Locate the cell with the specified text and output its [X, Y] center coordinate. 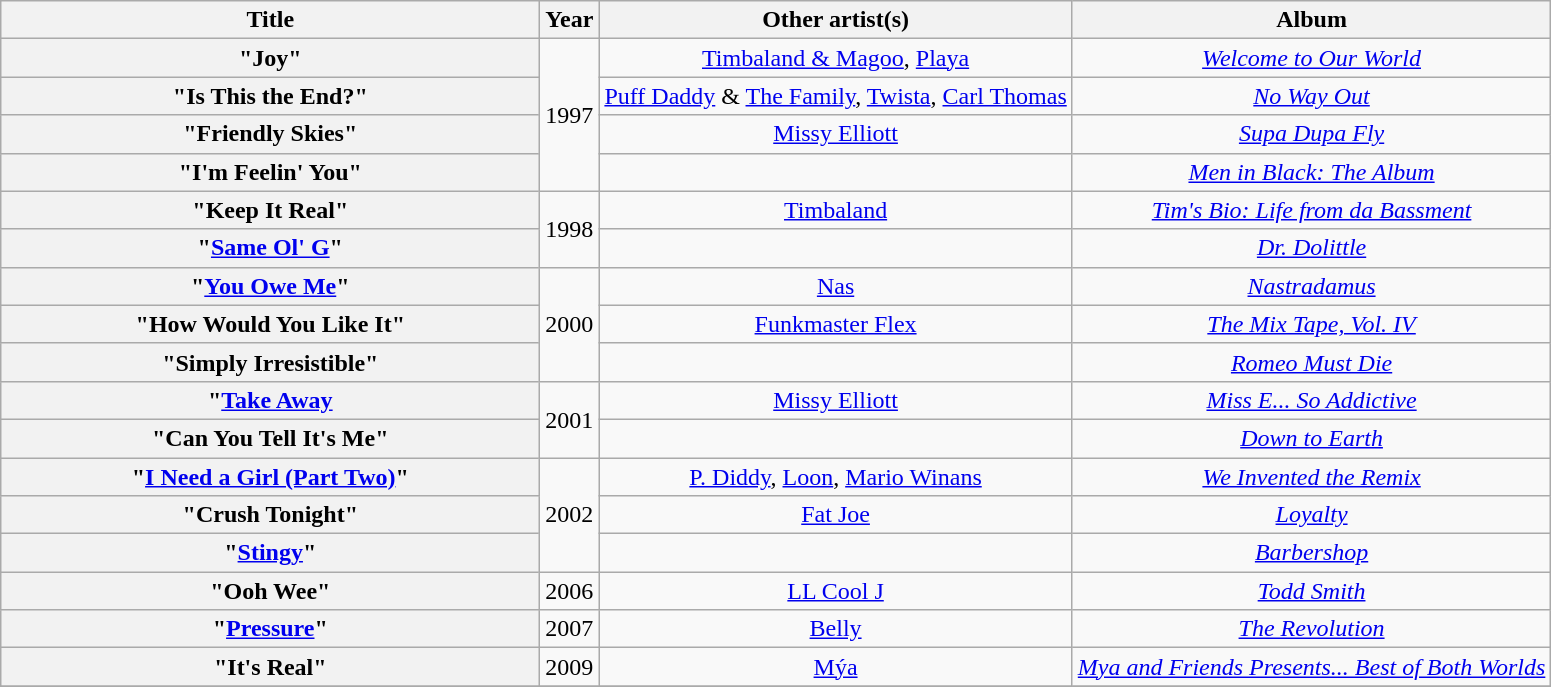
"Stingy" [270, 553]
2007 [570, 629]
Miss E... So Addictive [1312, 400]
Album [1312, 20]
Nas [836, 286]
Romeo Must Die [1312, 362]
No Way Out [1312, 96]
2000 [570, 324]
LL Cool J [836, 591]
1998 [570, 229]
"Joy" [270, 58]
Nastradamus [1312, 286]
Supa Dupa Fly [1312, 134]
2002 [570, 515]
"Pressure" [270, 629]
2009 [570, 667]
"Can You Tell It's Me" [270, 438]
"Friendly Skies" [270, 134]
"How Would You Like It" [270, 324]
1997 [570, 115]
We Invented the Remix [1312, 477]
"Take Away [270, 400]
The Mix Tape, Vol. IV [1312, 324]
Funkmaster Flex [836, 324]
Fat Joe [836, 515]
"Simply Irresistible" [270, 362]
"It's Real" [270, 667]
2001 [570, 419]
Timbaland & Magoo, Playa [836, 58]
Puff Daddy & The Family, Twista, Carl Thomas [836, 96]
"Is This the End?" [270, 96]
Dr. Dolittle [1312, 248]
"Same Ol' G" [270, 248]
Loyalty [1312, 515]
Belly [836, 629]
"Keep It Real" [270, 210]
"I Need a Girl (Part Two)" [270, 477]
Barbershop [1312, 553]
Tim's Bio: Life from da Bassment [1312, 210]
Down to Earth [1312, 438]
"Crush Tonight" [270, 515]
P. Diddy, Loon, Mario Winans [836, 477]
Mya and Friends Presents... Best of Both Worlds [1312, 667]
Welcome to Our World [1312, 58]
Men in Black: The Album [1312, 172]
Mýa [836, 667]
"You Owe Me" [270, 286]
Title [270, 20]
Todd Smith [1312, 591]
The Revolution [1312, 629]
"Ooh Wee" [270, 591]
"I'm Feelin' You" [270, 172]
2006 [570, 591]
Other artist(s) [836, 20]
Timbaland [836, 210]
Year [570, 20]
